Search for the cell housing the specified text and yield its (X, Y) center coordinate. 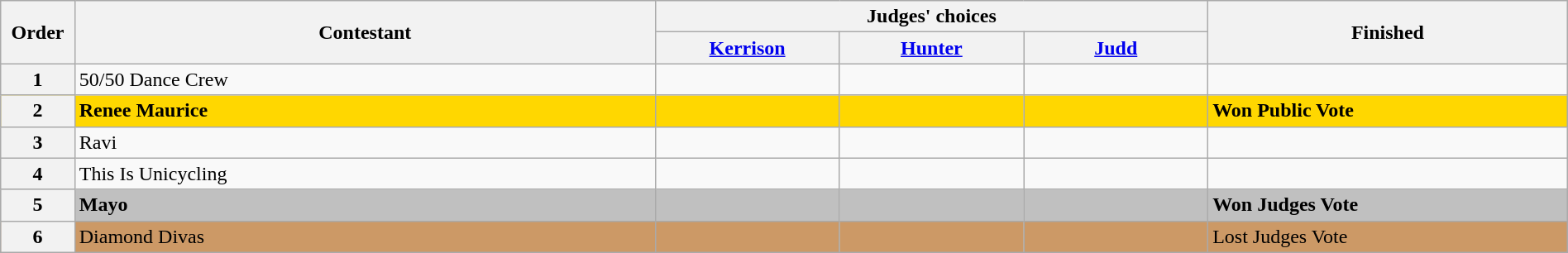
Kerrison (748, 48)
Judd (1116, 48)
50/50 Dance Crew (365, 79)
1 (38, 79)
Won Public Vote (1388, 111)
4 (38, 174)
Won Judges Vote (1388, 205)
Finished (1388, 32)
Ravi (365, 142)
Diamond Divas (365, 236)
This Is Unicycling (365, 174)
2 (38, 111)
Hunter (931, 48)
Lost Judges Vote (1388, 236)
Mayo (365, 205)
Contestant (365, 32)
5 (38, 205)
Renee Maurice (365, 111)
3 (38, 142)
6 (38, 236)
Judges' choices (931, 17)
Order (38, 32)
